Pinpoint the cell where the given text exists, returning its [X, Y] midpoint coordinate. 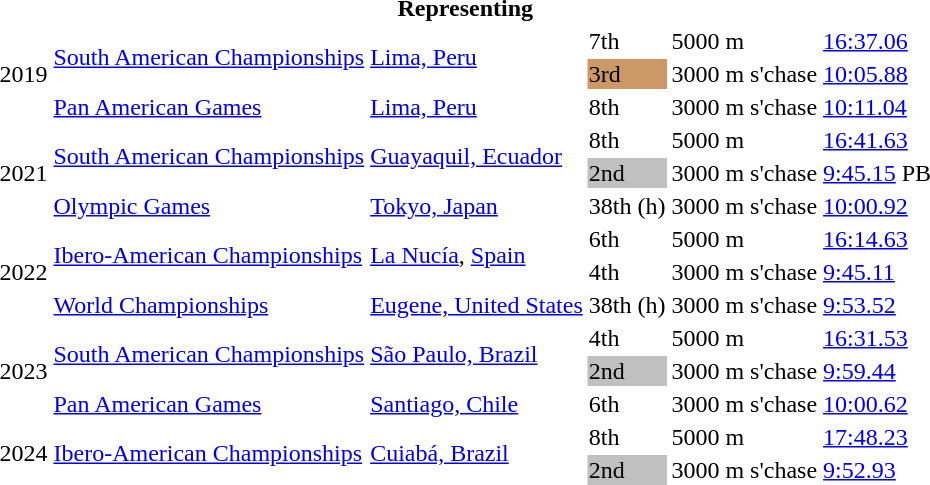
São Paulo, Brazil [477, 354]
Santiago, Chile [477, 404]
Tokyo, Japan [477, 206]
La Nucía, Spain [477, 256]
Olympic Games [209, 206]
3rd [627, 74]
Eugene, United States [477, 305]
7th [627, 41]
Cuiabá, Brazil [477, 454]
Guayaquil, Ecuador [477, 156]
World Championships [209, 305]
